From the cell containing the given text, extract its center point as (X, Y) coordinate. 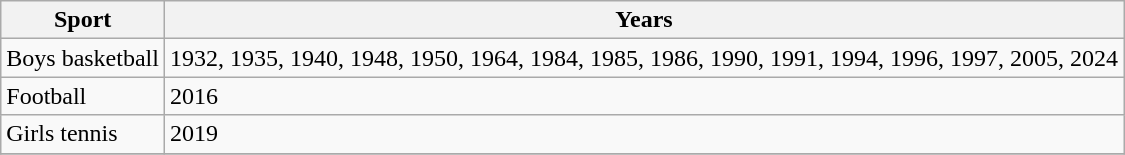
Girls tennis (83, 134)
Boys basketball (83, 58)
2016 (644, 96)
2019 (644, 134)
Sport (83, 20)
Years (644, 20)
1932, 1935, 1940, 1948, 1950, 1964, 1984, 1985, 1986, 1990, 1991, 1994, 1996, 1997, 2005, 2024 (644, 58)
Football (83, 96)
